Find where the given text appears and provide that cell's center as (x, y) coordinate. 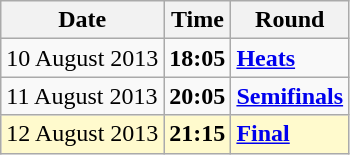
Semifinals (290, 96)
Date (82, 20)
Final (290, 134)
21:15 (198, 134)
20:05 (198, 96)
Time (198, 20)
11 August 2013 (82, 96)
12 August 2013 (82, 134)
10 August 2013 (82, 58)
Heats (290, 58)
18:05 (198, 58)
Round (290, 20)
